Find where the given text appears and provide that cell's center as (x, y) coordinate. 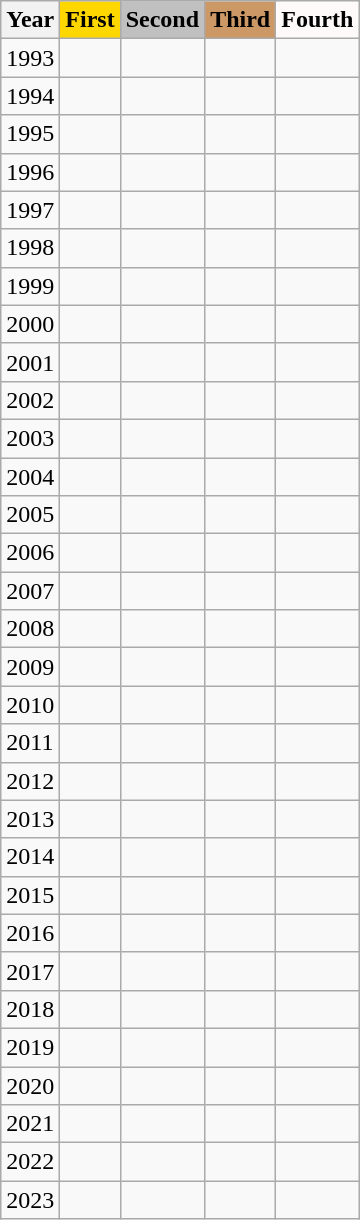
2022 (30, 1162)
1999 (30, 286)
2012 (30, 781)
2020 (30, 1085)
2003 (30, 438)
1993 (30, 58)
1997 (30, 210)
Year (30, 20)
2008 (30, 629)
2010 (30, 705)
2011 (30, 743)
2005 (30, 515)
2019 (30, 1047)
Second (162, 20)
1998 (30, 248)
2014 (30, 857)
2013 (30, 819)
1994 (30, 96)
2023 (30, 1200)
2015 (30, 895)
2018 (30, 1009)
1995 (30, 134)
2000 (30, 324)
2009 (30, 667)
2004 (30, 477)
2002 (30, 400)
2006 (30, 553)
2001 (30, 362)
Fourth (318, 20)
2017 (30, 971)
2007 (30, 591)
2021 (30, 1124)
1996 (30, 172)
2016 (30, 933)
Third (240, 20)
First (90, 20)
